Provide the [x, y] coordinate of the cell's center where the given text is located.  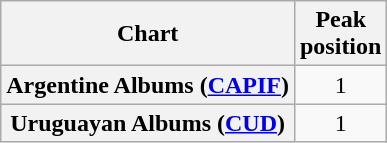
Uruguayan Albums (CUD) [148, 123]
Argentine Albums (CAPIF) [148, 85]
Peakposition [340, 34]
Chart [148, 34]
